Capture the cell that displays the provided text and extract its (x, y) central coordinate. 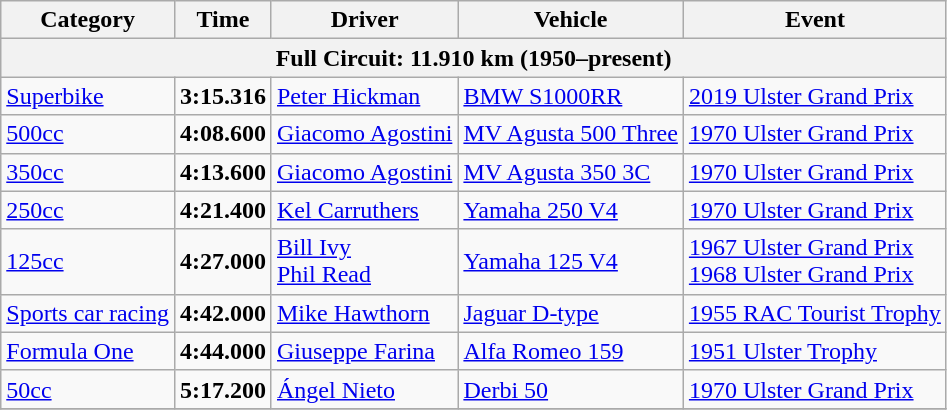
4:13.600 (222, 172)
Giuseppe Farina (364, 351)
125cc (88, 262)
Kel Carruthers (364, 210)
4:27.000 (222, 262)
Driver (364, 20)
3:15.316 (222, 96)
Time (222, 20)
350cc (88, 172)
Alfa Romeo 159 (570, 351)
250cc (88, 210)
MV Agusta 500 Three (570, 134)
1955 RAC Tourist Trophy (814, 313)
Event (814, 20)
BMW S1000RR (570, 96)
Superbike (88, 96)
Derbi 50 (570, 389)
5:17.200 (222, 389)
4:21.400 (222, 210)
50cc (88, 389)
4:08.600 (222, 134)
Yamaha 250 V4 (570, 210)
4:42.000 (222, 313)
Category (88, 20)
Sports car racing (88, 313)
1951 Ulster Trophy (814, 351)
Vehicle (570, 20)
Bill IvyPhil Read (364, 262)
1967 Ulster Grand Prix1968 Ulster Grand Prix (814, 262)
Jaguar D-type (570, 313)
2019 Ulster Grand Prix (814, 96)
Ángel Nieto (364, 389)
MV Agusta 350 3C (570, 172)
Mike Hawthorn (364, 313)
Full Circuit: 11.910 km (1950–present) (474, 58)
Formula One (88, 351)
500cc (88, 134)
Peter Hickman (364, 96)
4:44.000 (222, 351)
Yamaha 125 V4 (570, 262)
